Provide the (x, y) coordinate of the cell's center where the given text is located.  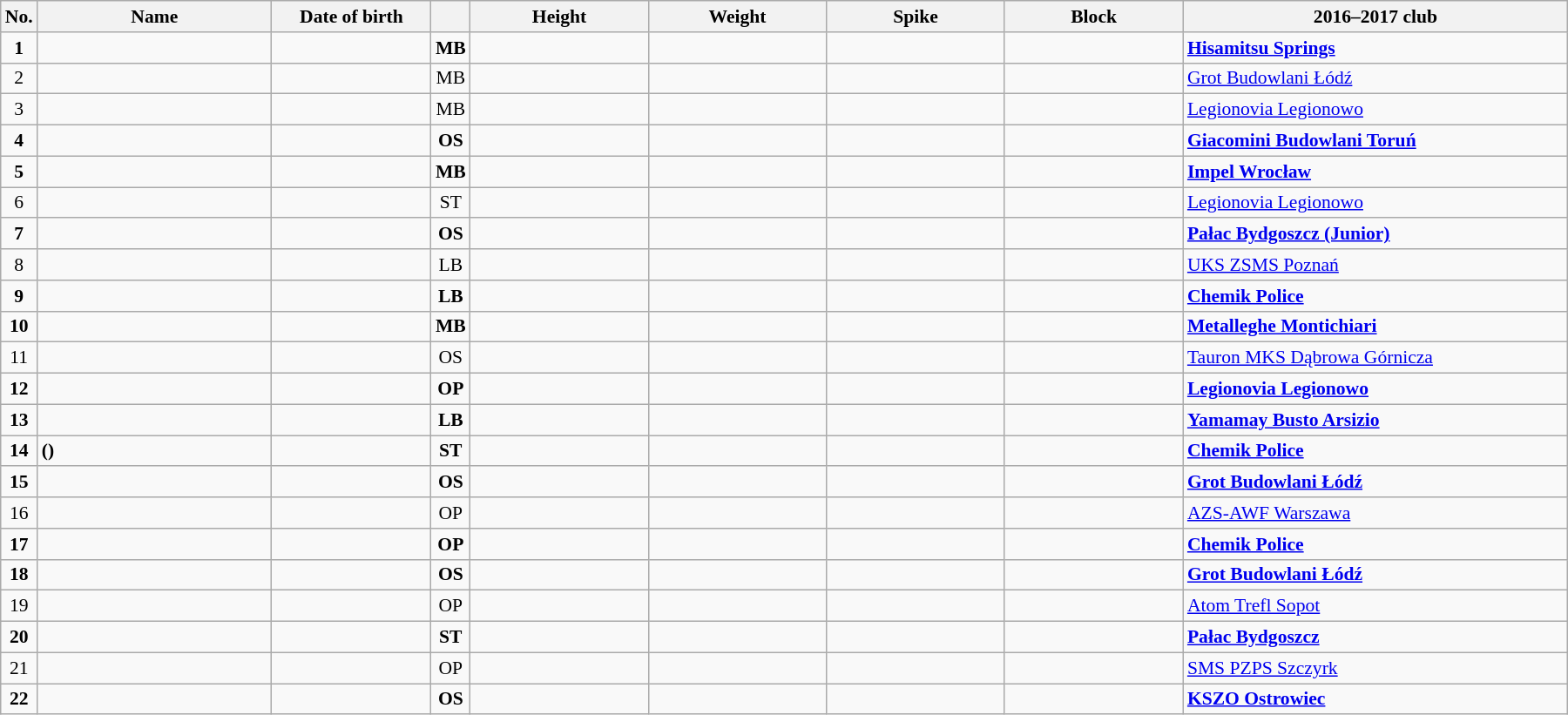
Spike (916, 17)
Hisamitsu Springs (1375, 48)
Atom Trefl Sopot (1375, 606)
17 (19, 544)
4 (19, 141)
SMS PZPS Szczyrk (1375, 668)
10 (19, 327)
13 (19, 420)
Block (1094, 17)
7 (19, 234)
2016–2017 club (1375, 17)
21 (19, 668)
1 (19, 48)
Giacomini Budowlani Toruń (1375, 141)
() (155, 451)
Tauron MKS Dąbrowa Górnicza (1375, 358)
Pałac Bydgoszcz (1375, 637)
9 (19, 296)
UKS ZSMS Poznań (1375, 265)
No. (19, 17)
20 (19, 637)
Date of birth (352, 17)
Impel Wrocław (1375, 172)
2 (19, 78)
Weight (737, 17)
KSZO Ostrowiec (1375, 699)
19 (19, 606)
11 (19, 358)
15 (19, 482)
14 (19, 451)
16 (19, 513)
5 (19, 172)
AZS-AWF Warszawa (1375, 513)
Yamamay Busto Arsizio (1375, 420)
Metalleghe Montichiari (1375, 327)
Pałac Bydgoszcz (Junior) (1375, 234)
6 (19, 203)
22 (19, 699)
Name (155, 17)
18 (19, 575)
8 (19, 265)
12 (19, 389)
3 (19, 110)
Height (559, 17)
